Locate the cell with the specified text and output its [x, y] center coordinate. 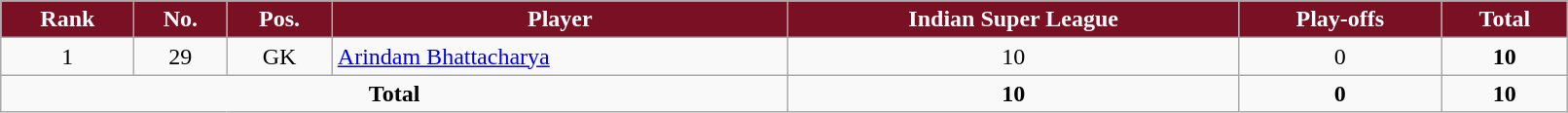
1 [68, 56]
No. [181, 19]
GK [279, 56]
Indian Super League [1012, 19]
Rank [68, 19]
Player [560, 19]
Arindam Bhattacharya [560, 56]
Play-offs [1340, 19]
Pos. [279, 19]
29 [181, 56]
